Detect which cell encompasses the target text, then output its (X, Y) center coordinate. 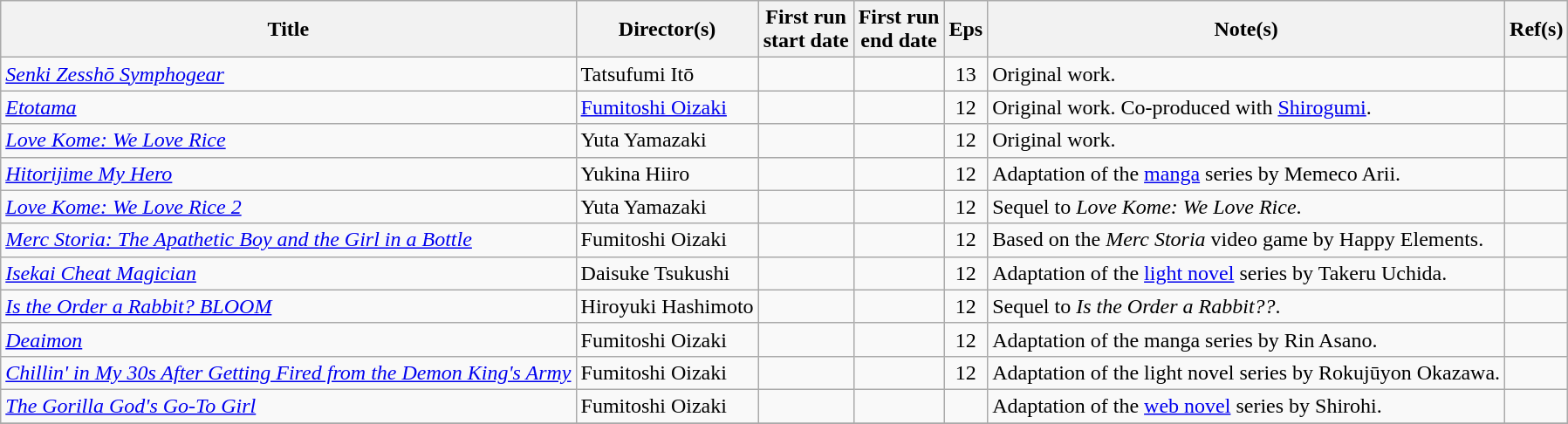
Based on the Merc Storia video game by Happy Elements. (1246, 240)
Eps (966, 30)
Is the Order a Rabbit? BLOOM (288, 306)
Isekai Cheat Magician (288, 273)
Deaimon (288, 339)
Adaptation of the manga series by Rin Asano. (1246, 339)
The Gorilla God's Go-To Girl (288, 406)
13 (966, 74)
Love Kome: We Love Rice 2 (288, 207)
Adaptation of the light novel series by Rokujūyon Okazawa. (1246, 373)
Original work. Co-produced with Shirogumi. (1246, 107)
Sequel to Love Kome: We Love Rice. (1246, 207)
Senki Zesshō Symphogear (288, 74)
Adaptation of the manga series by Memeco Arii. (1246, 174)
Love Kome: We Love Rice (288, 140)
Ref(s) (1537, 30)
Hitorijime My Hero (288, 174)
Yukina Hiiro (667, 174)
Merc Storia: The Apathetic Boy and the Girl in a Bottle (288, 240)
Note(s) (1246, 30)
Tatsufumi Itō (667, 74)
Adaptation of the light novel series by Takeru Uchida. (1246, 273)
Adaptation of the web novel series by Shirohi. (1246, 406)
Director(s) (667, 30)
Etotama (288, 107)
First runend date (899, 30)
First runstart date (806, 30)
Hiroyuki Hashimoto (667, 306)
Daisuke Tsukushi (667, 273)
Title (288, 30)
Sequel to Is the Order a Rabbit??. (1246, 306)
Chillin' in My 30s After Getting Fired from the Demon King's Army (288, 373)
